Search for the cell housing the specified text and yield its [x, y] center coordinate. 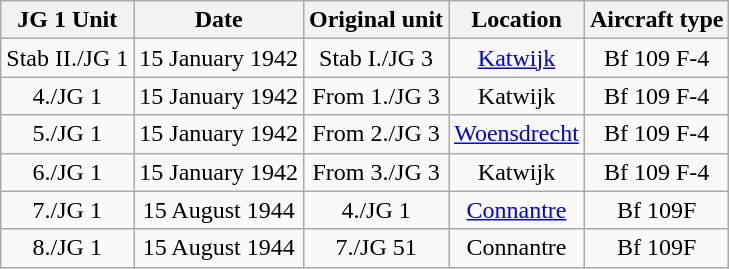
Woensdrecht [517, 134]
Location [517, 20]
Stab I./JG 3 [376, 58]
From 3./JG 3 [376, 172]
8./JG 1 [68, 248]
Stab II./JG 1 [68, 58]
Original unit [376, 20]
Date [219, 20]
7./JG 51 [376, 248]
6./JG 1 [68, 172]
JG 1 Unit [68, 20]
From 2./JG 3 [376, 134]
Aircraft type [656, 20]
5./JG 1 [68, 134]
From 1./JG 3 [376, 96]
7./JG 1 [68, 210]
